Extract the (x, y) coordinate from the center of the cell holding the provided text.  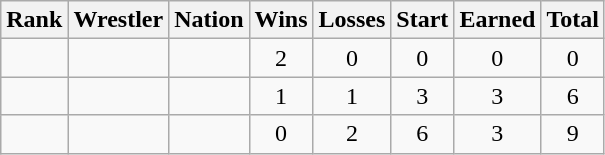
Wrestler (118, 20)
Wins (281, 20)
Nation (209, 20)
Earned (498, 20)
Start (422, 20)
9 (573, 134)
Losses (352, 20)
Rank (34, 20)
Total (573, 20)
